For the text-containing cell, return its midpoint in (x, y) coordinate format. 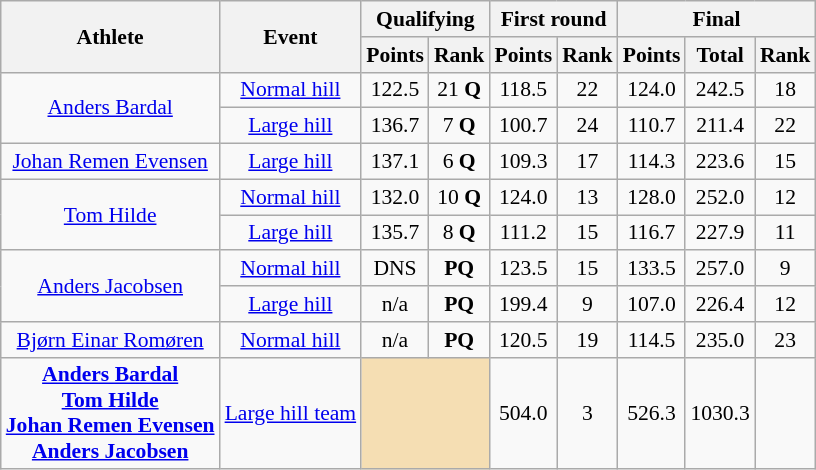
257.0 (720, 269)
118.5 (523, 90)
Bjørn Einar Romøren (110, 340)
Johan Remen Evensen (110, 162)
6 Q (460, 162)
Total (720, 55)
21 Q (460, 90)
211.4 (720, 126)
First round (553, 19)
Final (717, 19)
Anders Jacobsen (110, 286)
Anders BardalTom HildeJohan Remen EvensenAnders Jacobsen (110, 413)
Event (291, 36)
110.7 (652, 126)
DNS (395, 269)
111.2 (523, 233)
135.7 (395, 233)
Anders Bardal (110, 108)
Athlete (110, 36)
3 (588, 413)
132.0 (395, 197)
10 Q (460, 197)
223.6 (720, 162)
13 (588, 197)
242.5 (720, 90)
24 (588, 126)
128.0 (652, 197)
Qualifying (425, 19)
100.7 (523, 126)
18 (786, 90)
1030.3 (720, 413)
116.7 (652, 233)
109.3 (523, 162)
235.0 (720, 340)
122.5 (395, 90)
136.7 (395, 126)
137.1 (395, 162)
526.3 (652, 413)
114.5 (652, 340)
8 Q (460, 233)
Tom Hilde (110, 214)
226.4 (720, 304)
133.5 (652, 269)
17 (588, 162)
199.4 (523, 304)
123.5 (523, 269)
11 (786, 233)
23 (786, 340)
Large hill team (291, 413)
7 Q (460, 126)
19 (588, 340)
252.0 (720, 197)
504.0 (523, 413)
114.3 (652, 162)
227.9 (720, 233)
120.5 (523, 340)
107.0 (652, 304)
